Detect which cell encompasses the target text, then output its (x, y) center coordinate. 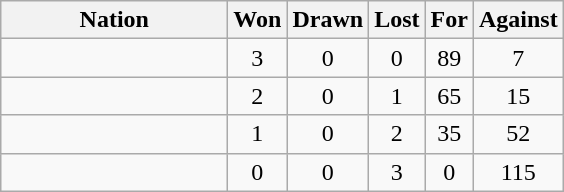
7 (518, 58)
Against (518, 20)
35 (449, 134)
52 (518, 134)
Drawn (328, 20)
For (449, 20)
Won (258, 20)
Nation (114, 20)
115 (518, 172)
Lost (397, 20)
89 (449, 58)
15 (518, 96)
65 (449, 96)
